Detect which cell encompasses the target text, then output its [x, y] center coordinate. 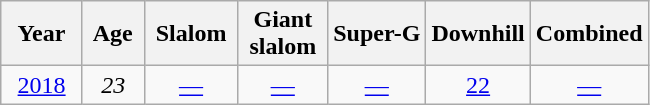
23 [113, 85]
Combined [589, 34]
Slalom [191, 34]
Super-G [377, 34]
Giant slalom [283, 34]
2018 [42, 85]
Year [42, 34]
Downhill [478, 34]
Age [113, 34]
22 [478, 85]
